Detect which cell encompasses the target text, then output its (X, Y) center coordinate. 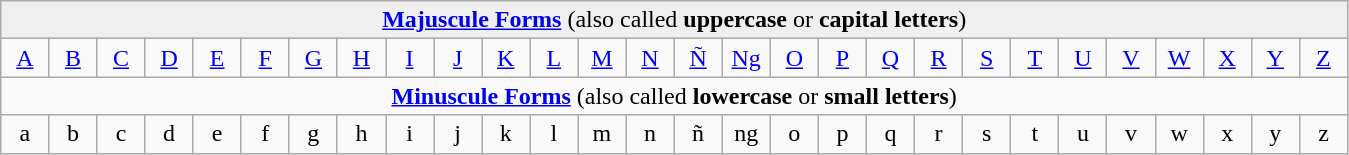
m (602, 134)
h (361, 134)
j (458, 134)
s (987, 134)
l (554, 134)
c (121, 134)
Majuscule Forms (also called uppercase or capital letters) (674, 20)
F (265, 58)
C (121, 58)
r (939, 134)
w (1179, 134)
Y (1275, 58)
e (217, 134)
a (25, 134)
g (313, 134)
ng (746, 134)
D (169, 58)
W (1179, 58)
N (650, 58)
b (73, 134)
L (554, 58)
z (1323, 134)
O (794, 58)
Q (890, 58)
U (1083, 58)
v (1131, 134)
n (650, 134)
Ng (746, 58)
R (939, 58)
q (890, 134)
M (602, 58)
S (987, 58)
Z (1323, 58)
E (217, 58)
o (794, 134)
A (25, 58)
J (458, 58)
K (506, 58)
t (1035, 134)
p (842, 134)
Ñ (698, 58)
G (313, 58)
k (506, 134)
y (1275, 134)
u (1083, 134)
B (73, 58)
d (169, 134)
P (842, 58)
f (265, 134)
x (1227, 134)
ñ (698, 134)
T (1035, 58)
Minuscule Forms (also called lowercase or small letters) (674, 96)
i (410, 134)
V (1131, 58)
I (410, 58)
H (361, 58)
X (1227, 58)
